Return (x, y) of the center of cell containing provided text 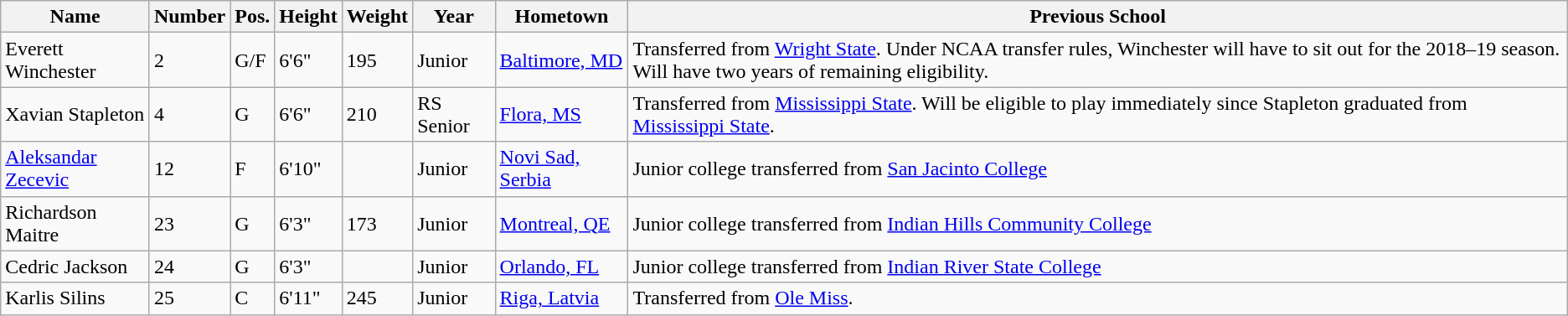
G/F (253, 60)
RS Senior (454, 114)
210 (377, 114)
173 (377, 223)
Montreal, QE (561, 223)
Number (189, 17)
Height (308, 17)
Everett Winchester (75, 60)
Novi Sad, Serbia (561, 169)
Riga, Latvia (561, 298)
Weight (377, 17)
Junior college transferred from San Jacinto College (1097, 169)
4 (189, 114)
F (253, 169)
Cedric Jackson (75, 267)
Flora, MS (561, 114)
2 (189, 60)
Junior college transferred from Indian River State College (1097, 267)
Year (454, 17)
Pos. (253, 17)
Transferred from Ole Miss. (1097, 298)
Baltimore, MD (561, 60)
23 (189, 223)
245 (377, 298)
Xavian Stapleton (75, 114)
6'11" (308, 298)
195 (377, 60)
6'10" (308, 169)
Name (75, 17)
C (253, 298)
Hometown (561, 17)
Aleksandar Zecevic (75, 169)
Junior college transferred from Indian Hills Community College (1097, 223)
Transferred from Mississippi State. Will be eligible to play immediately since Stapleton graduated from Mississippi State. (1097, 114)
Previous School (1097, 17)
Richardson Maitre (75, 223)
12 (189, 169)
25 (189, 298)
Karlis Silins (75, 298)
24 (189, 267)
Orlando, FL (561, 267)
